Search for the cell housing the specified text and yield its [x, y] center coordinate. 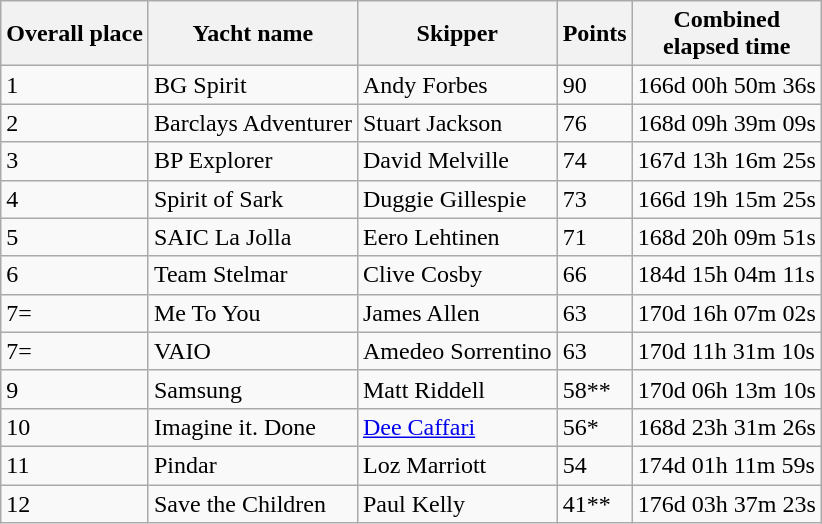
10 [75, 427]
174d 01h 11m 59s [726, 465]
71 [594, 237]
BG Spirit [252, 85]
SAIC La Jolla [252, 237]
Skipper [457, 34]
Me To You [252, 313]
11 [75, 465]
Dee Caffari [457, 427]
Overall place [75, 34]
Andy Forbes [457, 85]
170d 11h 31m 10s [726, 351]
74 [594, 161]
167d 13h 16m 25s [726, 161]
73 [594, 199]
54 [594, 465]
76 [594, 123]
168d 23h 31m 26s [726, 427]
41** [594, 503]
Clive Cosby [457, 275]
Loz Marriott [457, 465]
Duggie Gillespie [457, 199]
Save the Children [252, 503]
2 [75, 123]
58** [594, 389]
David Melville [457, 161]
Stuart Jackson [457, 123]
Pindar [252, 465]
James Allen [457, 313]
Imagine it. Done [252, 427]
BP Explorer [252, 161]
176d 03h 37m 23s [726, 503]
Team Stelmar [252, 275]
4 [75, 199]
Points [594, 34]
VAIO [252, 351]
166d 19h 15m 25s [726, 199]
Samsung [252, 389]
170d 06h 13m 10s [726, 389]
66 [594, 275]
Yacht name [252, 34]
168d 20h 09m 51s [726, 237]
Combinedelapsed time [726, 34]
1 [75, 85]
Eero Lehtinen [457, 237]
Spirit of Sark [252, 199]
184d 15h 04m 11s [726, 275]
6 [75, 275]
9 [75, 389]
90 [594, 85]
56* [594, 427]
166d 00h 50m 36s [726, 85]
168d 09h 39m 09s [726, 123]
Paul Kelly [457, 503]
Amedeo Sorrentino [457, 351]
12 [75, 503]
5 [75, 237]
Matt Riddell [457, 389]
Barclays Adventurer [252, 123]
170d 16h 07m 02s [726, 313]
3 [75, 161]
